Extract the [x, y] coordinate from the center of the cell holding the provided text.  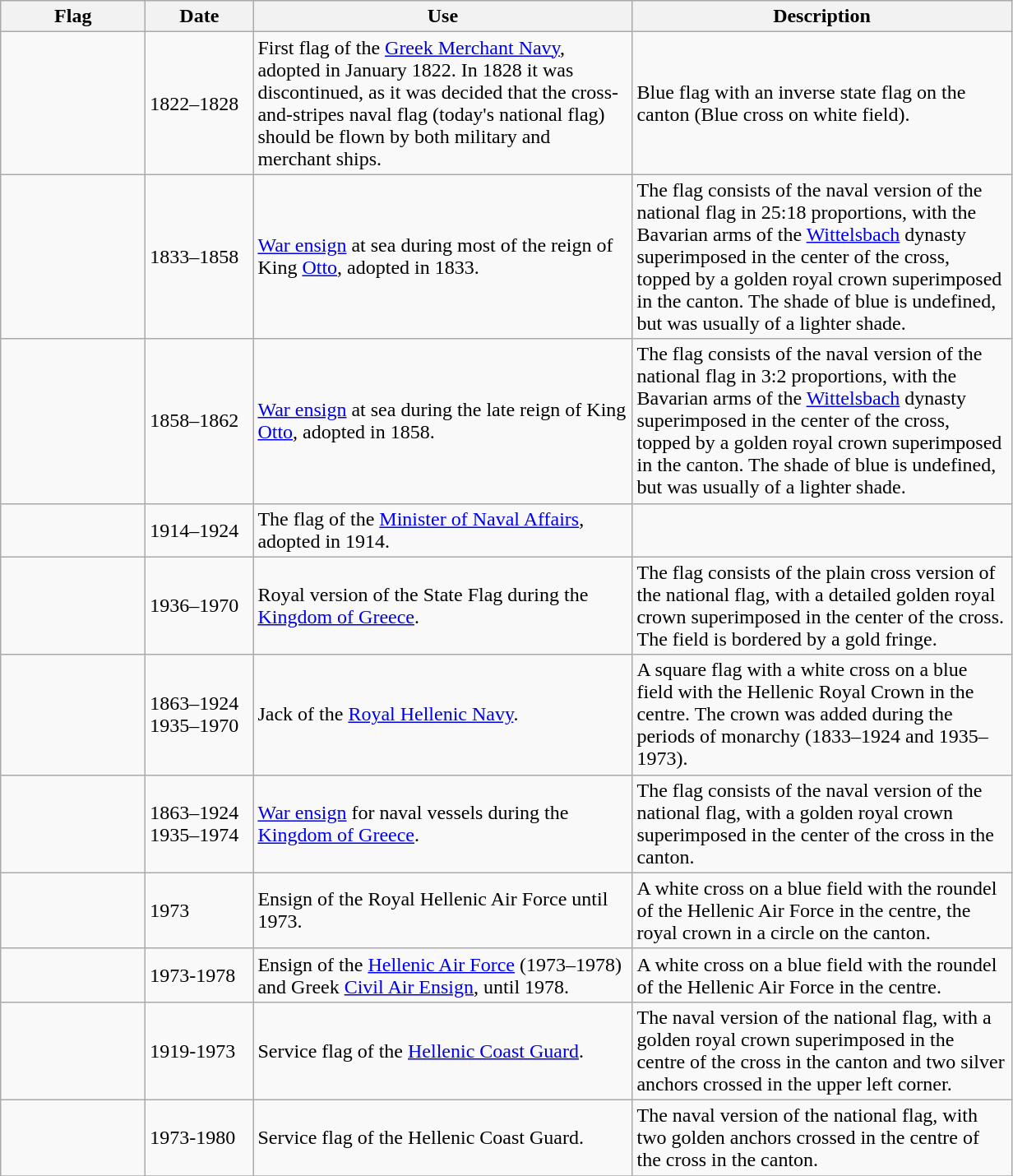
The naval version of the national flag, with two golden anchors crossed in the centre of the cross in the canton. [822, 1137]
War ensign for naval vessels during the Kingdom of Greece. [442, 824]
Royal version of the State Flag during the Kingdom of Greece. [442, 605]
Jack of the Royal Hellenic Navy. [442, 715]
A white cross on a blue field with the roundel of the Hellenic Air Force in the centre, the royal crown in a circle on the canton. [822, 910]
Use [442, 16]
War ensign at sea during the late reign of King Otto, adopted in 1858. [442, 421]
1863–19241935–1974 [199, 824]
1833–1858 [199, 257]
1919-1973 [199, 1051]
The flag consists of the naval version of the national flag, with a golden royal crown superimposed in the center of the cross in the canton. [822, 824]
A white cross on a blue field with the roundel of the Hellenic Air Force in the centre. [822, 975]
War ensign at sea during most of the reign of King Otto, adopted in 1833. [442, 257]
1973-1980 [199, 1137]
1822–1828 [199, 104]
1973 [199, 910]
1858–1862 [199, 421]
Ensign of the Royal Hellenic Air Force until 1973. [442, 910]
1863–19241935–1970 [199, 715]
Blue flag with an inverse state flag on the canton (Blue cross on white field). [822, 104]
1936–1970 [199, 605]
Flag [73, 16]
Date [199, 16]
1973-1978 [199, 975]
Description [822, 16]
Ensign of the Hellenic Air Force (1973–1978) and Greek Civil Air Ensign, until 1978. [442, 975]
The flag of the Minister of Naval Affairs, adopted in 1914. [442, 530]
1914–1924 [199, 530]
